Scan for the cell matching the given text and deliver its (X, Y) coordinate at center. 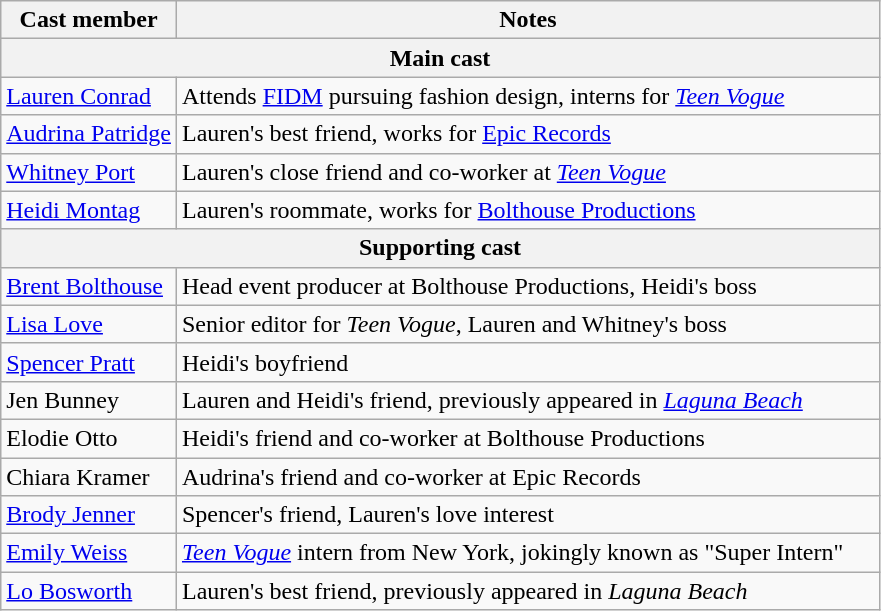
Notes (528, 20)
Emily Weiss (89, 553)
Heidi's boyfriend (528, 362)
Elodie Otto (89, 438)
Jen Bunney (89, 400)
Spencer Pratt (89, 362)
Brody Jenner (89, 515)
Audrina's friend and co-worker at Epic Records (528, 477)
Main cast (440, 58)
Lauren's roommate, works for Bolthouse Productions (528, 210)
Lauren's best friend, works for Epic Records (528, 134)
Attends FIDM pursuing fashion design, interns for Teen Vogue (528, 96)
Lo Bosworth (89, 591)
Audrina Patridge (89, 134)
Heidi's friend and co-worker at Bolthouse Productions (528, 438)
Lauren's close friend and co-worker at Teen Vogue (528, 172)
Cast member (89, 20)
Supporting cast (440, 248)
Lisa Love (89, 324)
Lauren and Heidi's friend, previously appeared in Laguna Beach (528, 400)
Lauren Conrad (89, 96)
Lauren's best friend, previously appeared in Laguna Beach (528, 591)
Head event producer at Bolthouse Productions, Heidi's boss (528, 286)
Brent Bolthouse (89, 286)
Senior editor for Teen Vogue, Lauren and Whitney's boss (528, 324)
Whitney Port (89, 172)
Spencer's friend, Lauren's love interest (528, 515)
Heidi Montag (89, 210)
Chiara Kramer (89, 477)
Teen Vogue intern from New York, jokingly known as "Super Intern" (528, 553)
